Pinpoint the cell where the given text exists, returning its [x, y] midpoint coordinate. 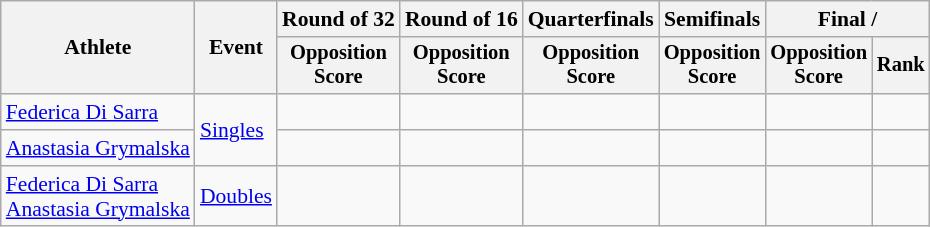
Rank [901, 66]
Doubles [236, 196]
Federica Di Sarra [98, 112]
Athlete [98, 48]
Final / [847, 19]
Quarterfinals [591, 19]
Singles [236, 130]
Anastasia Grymalska [98, 148]
Event [236, 48]
Round of 16 [462, 19]
Federica Di SarraAnastasia Grymalska [98, 196]
Round of 32 [338, 19]
Semifinals [712, 19]
